From the cell containing the given text, extract its center point as (x, y) coordinate. 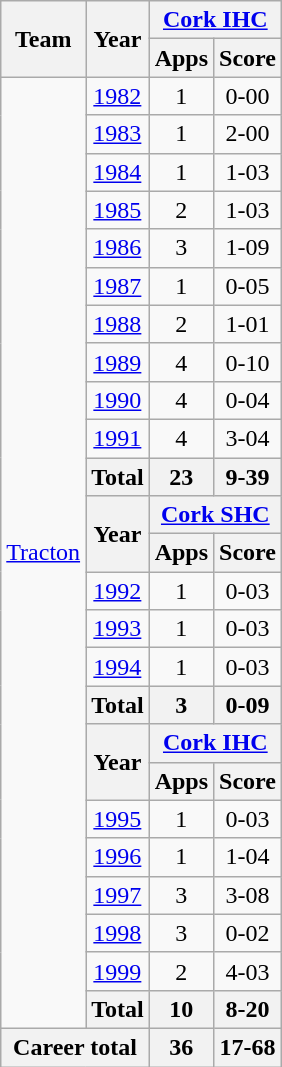
1985 (118, 210)
0-10 (248, 362)
1992 (118, 591)
3-04 (248, 438)
1999 (118, 971)
23 (181, 477)
0-02 (248, 933)
36 (181, 1047)
1990 (118, 400)
1994 (118, 667)
8-20 (248, 1009)
0-05 (248, 286)
Cork SHC (215, 515)
17-68 (248, 1047)
Career total (75, 1047)
2-00 (248, 134)
1995 (118, 819)
1996 (118, 857)
0-09 (248, 705)
1-04 (248, 857)
Tracton (44, 553)
1997 (118, 895)
1983 (118, 134)
3-08 (248, 895)
1988 (118, 324)
1982 (118, 96)
10 (181, 1009)
Team (44, 39)
1989 (118, 362)
1-09 (248, 248)
1986 (118, 248)
0-04 (248, 400)
9-39 (248, 477)
1998 (118, 933)
4-03 (248, 971)
1991 (118, 438)
1987 (118, 286)
1984 (118, 172)
1-01 (248, 324)
1993 (118, 629)
0-00 (248, 96)
